From the cell containing the given text, extract its center point as [X, Y] coordinate. 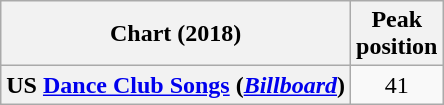
US Dance Club Songs (Billboard) [176, 85]
Chart (2018) [176, 34]
Peakposition [397, 34]
41 [397, 85]
